For the text-containing cell, return its midpoint in (X, Y) coordinate format. 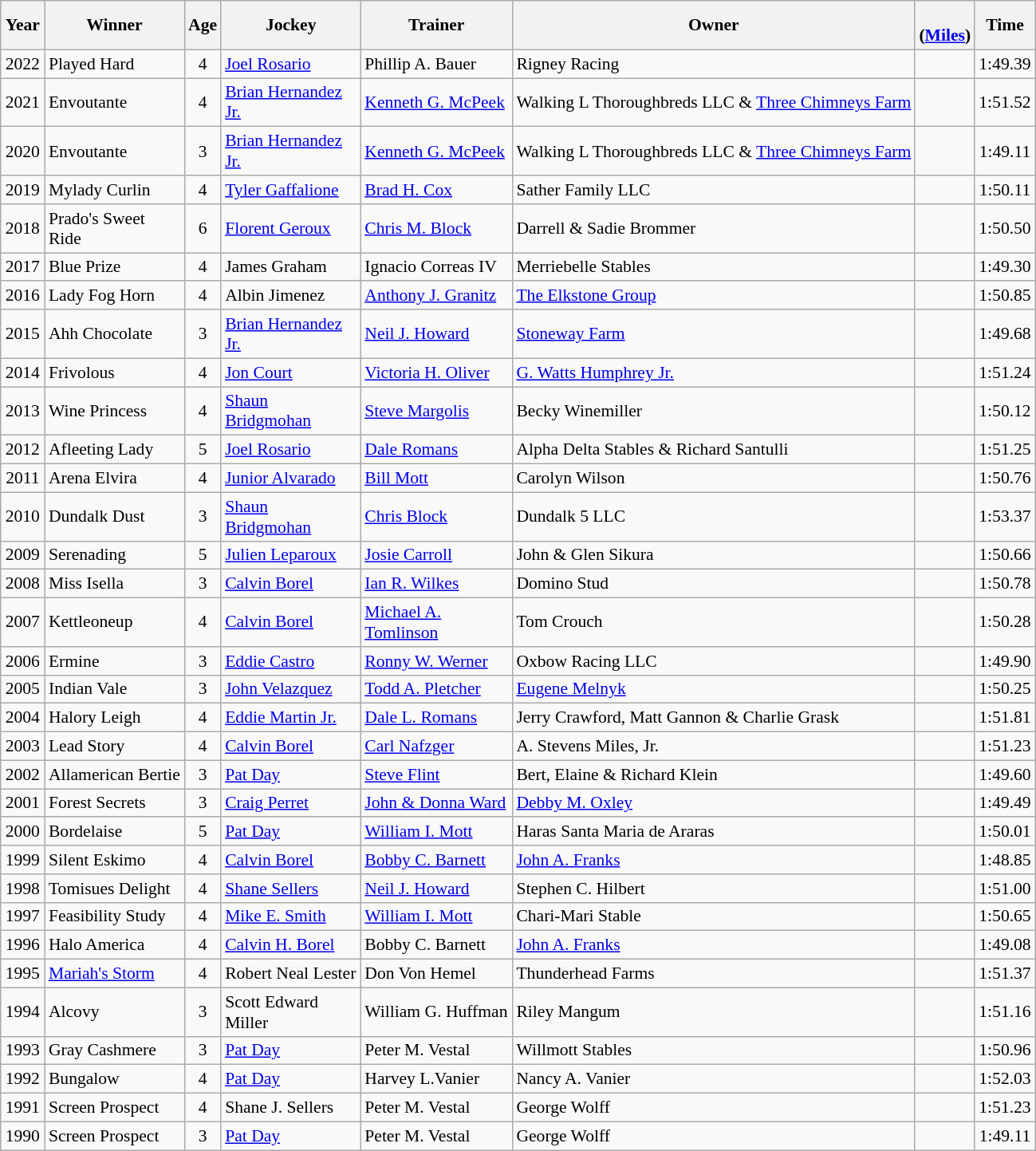
Afleeting Lady (115, 450)
The Elkstone Group (713, 296)
1:51.16 (1005, 1011)
1:51.25 (1005, 450)
2021 (22, 102)
1:50.01 (1005, 832)
Shane Sellers (290, 889)
1:50.66 (1005, 555)
2013 (22, 412)
Serenading (115, 555)
Ronny W. Werner (436, 661)
1991 (22, 1108)
Winner (115, 26)
Eugene Melnyk (713, 689)
John & Glen Sikura (713, 555)
1:50.50 (1005, 228)
Mylady Curlin (115, 190)
Jerry Crawford, Matt Gannon & Charlie Grask (713, 718)
2000 (22, 832)
Don Von Hemel (436, 974)
Phillip A. Bauer (436, 64)
1990 (22, 1136)
1:51.52 (1005, 102)
1:49.39 (1005, 64)
Age (203, 26)
1:49.90 (1005, 661)
Allamerican Bertie (115, 775)
2005 (22, 689)
Steve Flint (436, 775)
Steve Margolis (436, 412)
2004 (22, 718)
Dale Romans (436, 450)
1:51.37 (1005, 974)
Bert, Elaine & Richard Klein (713, 775)
A. Stevens Miles, Jr. (713, 747)
Jon Court (290, 372)
2009 (22, 555)
Bill Mott (436, 479)
Feasibility Study (115, 916)
1993 (22, 1050)
Tomisues Delight (115, 889)
2001 (22, 803)
6 (203, 228)
1:50.65 (1005, 916)
Oxbow Racing LLC (713, 661)
1998 (22, 889)
Calvin H. Borel (290, 945)
2018 (22, 228)
1:51.81 (1005, 718)
Stephen C. Hilbert (713, 889)
Mariah's Storm (115, 974)
Mike E. Smith (290, 916)
1:50.25 (1005, 689)
1:52.03 (1005, 1079)
Carl Nafzger (436, 747)
2017 (22, 267)
1:48.85 (1005, 860)
1:49.68 (1005, 333)
Julien Leparoux (290, 555)
Dundalk 5 LLC (713, 517)
Jockey (290, 26)
Haras Santa Maria de Araras (713, 832)
2008 (22, 584)
Becky Winemiller (713, 412)
Trainer (436, 26)
Florent Geroux (290, 228)
Bungalow (115, 1079)
1:49.30 (1005, 267)
1:49.60 (1005, 775)
Lady Fog Horn (115, 296)
Carolyn Wilson (713, 479)
Robert Neal Lester (290, 974)
Blue Prize (115, 267)
Halory Leigh (115, 718)
2015 (22, 333)
2007 (22, 622)
1:50.11 (1005, 190)
Chari-Mari Stable (713, 916)
Chris M. Block (436, 228)
2016 (22, 296)
Chris Block (436, 517)
2010 (22, 517)
Indian Vale (115, 689)
Bordelaise (115, 832)
1997 (22, 916)
Gray Cashmere (115, 1050)
Arena Elvira (115, 479)
1:51.00 (1005, 889)
1:49.49 (1005, 803)
Riley Mangum (713, 1011)
Merriebelle Stables (713, 267)
Prado's Sweet Ride (115, 228)
John & Donna Ward (436, 803)
William G. Huffman (436, 1011)
Brad H. Cox (436, 190)
Halo America (115, 945)
Albin Jimenez (290, 296)
2014 (22, 372)
Stoneway Farm (713, 333)
Josie Carroll (436, 555)
Willmott Stables (713, 1050)
2003 (22, 747)
Kettleoneup (115, 622)
(Miles) (944, 26)
2011 (22, 479)
1:50.12 (1005, 412)
Ian R. Wilkes (436, 584)
1:53.37 (1005, 517)
2019 (22, 190)
1992 (22, 1079)
1:51.24 (1005, 372)
Miss Isella (115, 584)
1994 (22, 1011)
Victoria H. Oliver (436, 372)
John Velazquez (290, 689)
1995 (22, 974)
2006 (22, 661)
Ignacio Correas IV (436, 267)
Craig Perret (290, 803)
1996 (22, 945)
2022 (22, 64)
Shane J. Sellers (290, 1108)
Eddie Martin Jr. (290, 718)
Dundalk Dust (115, 517)
Wine Princess (115, 412)
Time (1005, 26)
Anthony J. Granitz (436, 296)
Todd A. Pletcher (436, 689)
1:50.85 (1005, 296)
1:50.96 (1005, 1050)
Harvey L.Vanier (436, 1079)
Ermine (115, 661)
2020 (22, 152)
2012 (22, 450)
Debby M. Oxley (713, 803)
Tom Crouch (713, 622)
Forest Secrets (115, 803)
Scott Edward Miller (290, 1011)
Sather Family LLC (713, 190)
Domino Stud (713, 584)
Year (22, 26)
Frivolous (115, 372)
Eddie Castro (290, 661)
Ahh Chocolate (115, 333)
1:50.76 (1005, 479)
Darrell & Sadie Brommer (713, 228)
Silent Eskimo (115, 860)
1999 (22, 860)
Michael A. Tomlinson (436, 622)
G. Watts Humphrey Jr. (713, 372)
Rigney Racing (713, 64)
Nancy A. Vanier (713, 1079)
Alpha Delta Stables & Richard Santulli (713, 450)
1:49.08 (1005, 945)
1:50.78 (1005, 584)
Junior Alvarado (290, 479)
Played Hard (115, 64)
Lead Story (115, 747)
Dale L. Romans (436, 718)
1:50.28 (1005, 622)
Thunderhead Farms (713, 974)
Alcovy (115, 1011)
Owner (713, 26)
2002 (22, 775)
James Graham (290, 267)
Tyler Gaffalione (290, 190)
